Capture the cell that displays the provided text and extract its (x, y) central coordinate. 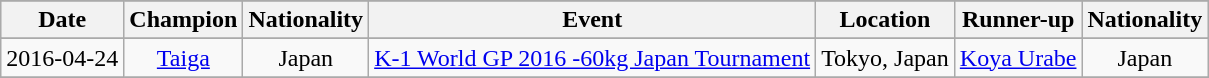
K-1 World GP 2016 -60kg Japan Tournament (592, 58)
Event (592, 20)
2016-04-24 (62, 58)
Tokyo, Japan (886, 58)
Location (886, 20)
Runner-up (1018, 20)
Date (62, 20)
Champion (184, 20)
Koya Urabe (1018, 58)
Taiga (184, 58)
